Determine the (x, y) coordinate at the center of the cell enclosing the given text.  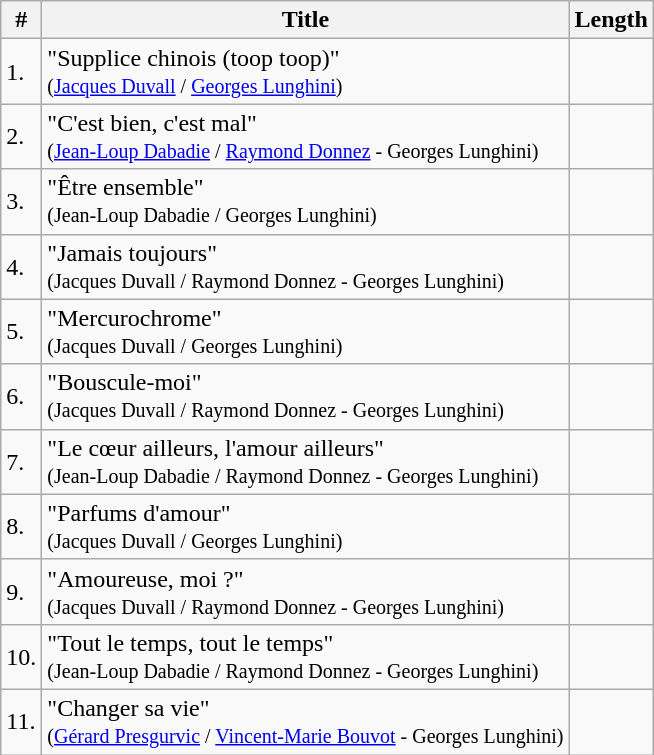
"Être ensemble" (Jean-Loup Dabadie / Georges Lunghini) (306, 202)
11. (22, 722)
10. (22, 656)
Length (611, 20)
"Parfums d'amour" (Jacques Duvall / Georges Lunghini) (306, 526)
7. (22, 462)
5. (22, 332)
"Tout le temps, tout le temps" (Jean-Loup Dabadie / Raymond Donnez - Georges Lunghini) (306, 656)
"Supplice chinois (toop toop)" (Jacques Duvall / Georges Lunghini) (306, 72)
8. (22, 526)
"Jamais toujours" (Jacques Duvall / Raymond Donnez - Georges Lunghini) (306, 266)
"Amoureuse, moi ?" (Jacques Duvall / Raymond Donnez - Georges Lunghini) (306, 592)
3. (22, 202)
9. (22, 592)
1. (22, 72)
"Changer sa vie" (Gérard Presgurvic / Vincent-Marie Bouvot - Georges Lunghini) (306, 722)
"Mercurochrome" (Jacques Duvall / Georges Lunghini) (306, 332)
"Le cœur ailleurs, l'amour ailleurs" (Jean-Loup Dabadie / Raymond Donnez - Georges Lunghini) (306, 462)
Title (306, 20)
2. (22, 136)
"C'est bien, c'est mal" (Jean-Loup Dabadie / Raymond Donnez - Georges Lunghini) (306, 136)
4. (22, 266)
6. (22, 396)
"Bouscule-moi" (Jacques Duvall / Raymond Donnez - Georges Lunghini) (306, 396)
# (22, 20)
